Pinpoint the cell where the given text exists, returning its [X, Y] midpoint coordinate. 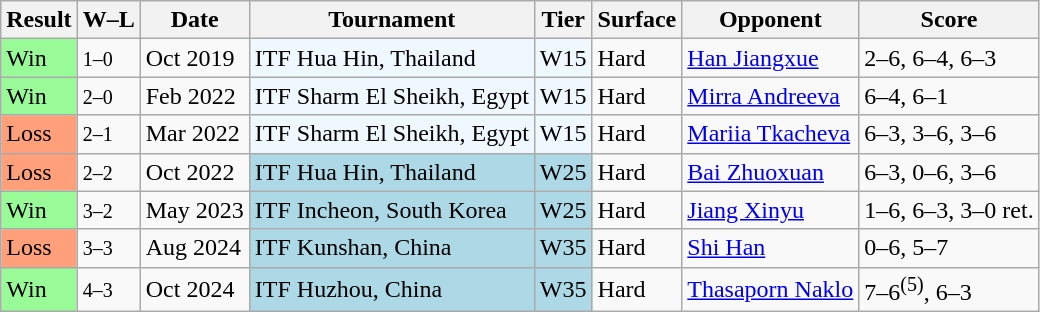
W–L [108, 20]
3–3 [108, 248]
Surface [637, 20]
Shi Han [770, 248]
Tournament [392, 20]
1–0 [108, 58]
Opponent [770, 20]
2–1 [108, 134]
ITF Incheon, South Korea [392, 210]
4–3 [108, 290]
Score [949, 20]
6–3, 3–6, 3–6 [949, 134]
2–0 [108, 96]
Mirra Andreeva [770, 96]
Result [39, 20]
Jiang Xinyu [770, 210]
Oct 2024 [194, 290]
Mariia Tkacheva [770, 134]
Mar 2022 [194, 134]
2–2 [108, 172]
Thasaporn Naklo [770, 290]
Tier [563, 20]
6–4, 6–1 [949, 96]
May 2023 [194, 210]
6–3, 0–6, 3–6 [949, 172]
ITF Huzhou, China [392, 290]
Feb 2022 [194, 96]
Han Jiangxue [770, 58]
Aug 2024 [194, 248]
Date [194, 20]
1–6, 6–3, 3–0 ret. [949, 210]
0–6, 5–7 [949, 248]
7–6(5), 6–3 [949, 290]
Bai Zhuoxuan [770, 172]
Oct 2022 [194, 172]
ITF Kunshan, China [392, 248]
3–2 [108, 210]
Oct 2019 [194, 58]
2–6, 6–4, 6–3 [949, 58]
